From the cell containing the given text, extract its center point as [x, y] coordinate. 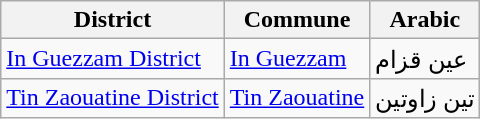
Arabic [425, 20]
Commune [297, 20]
Tin Zaouatine [297, 98]
تين زاوتين [425, 98]
In Guezzam [297, 59]
District [113, 20]
عين قزام [425, 59]
Tin Zaouatine District [113, 98]
In Guezzam District [113, 59]
